Capture the cell that displays the provided text and extract its [X, Y] central coordinate. 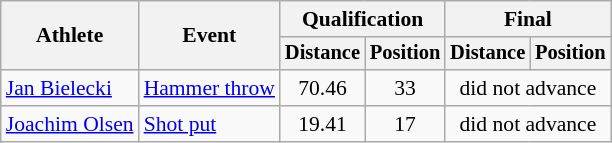
Event [210, 36]
19.41 [322, 124]
Shot put [210, 124]
Final [528, 19]
Qualification [362, 19]
17 [405, 124]
Joachim Olsen [70, 124]
33 [405, 88]
Athlete [70, 36]
Hammer throw [210, 88]
Jan Bielecki [70, 88]
70.46 [322, 88]
